Return the [x, y] coordinate for the center point of the cell that contains the specified text.  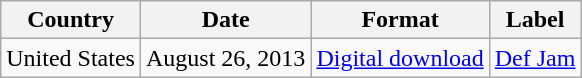
Format [400, 20]
Digital download [400, 58]
Label [535, 20]
Def Jam [535, 58]
August 26, 2013 [225, 58]
Country [71, 20]
United States [71, 58]
Date [225, 20]
